Detect which cell encompasses the target text, then output its [x, y] center coordinate. 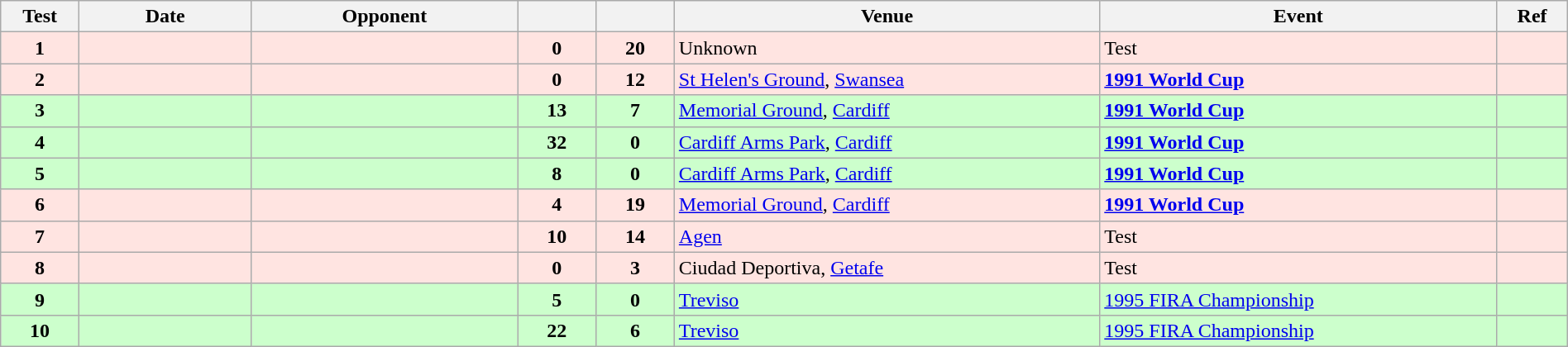
9 [40, 299]
13 [557, 111]
Unknown [887, 48]
32 [557, 142]
2 [40, 79]
Ref [1532, 17]
12 [635, 79]
Opponent [385, 17]
Event [1298, 17]
Venue [887, 17]
St Helen's Ground, Swansea [887, 79]
19 [635, 205]
22 [557, 330]
Ciudad Deportiva, Getafe [887, 268]
Agen [887, 236]
14 [635, 236]
Date [165, 17]
20 [635, 48]
1 [40, 48]
